Search for the cell housing the specified text and yield its [X, Y] center coordinate. 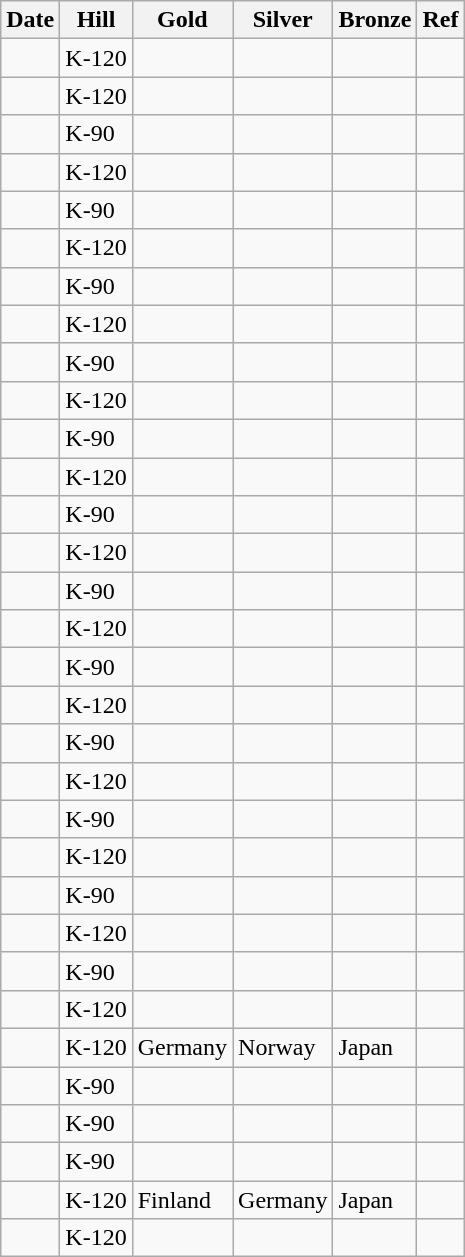
Gold [182, 20]
Ref [440, 20]
Silver [283, 20]
Bronze [375, 20]
Date [30, 20]
Norway [283, 1047]
Finland [182, 1200]
Hill [96, 20]
